Provide the (x, y) coordinate of the cell's center where the given text is located.  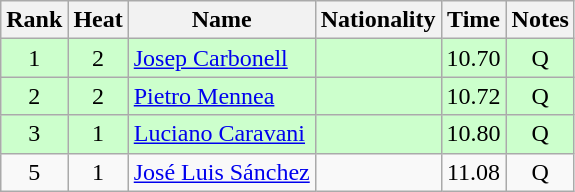
10.80 (474, 134)
Rank (34, 20)
3 (34, 134)
10.70 (474, 58)
Notes (540, 20)
11.08 (474, 172)
Nationality (378, 20)
Josep Carbonell (222, 58)
José Luis Sánchez (222, 172)
Pietro Mennea (222, 96)
Name (222, 20)
5 (34, 172)
Time (474, 20)
Luciano Caravani (222, 134)
10.72 (474, 96)
Heat (98, 20)
